Detect which cell encompasses the target text, then output its [x, y] center coordinate. 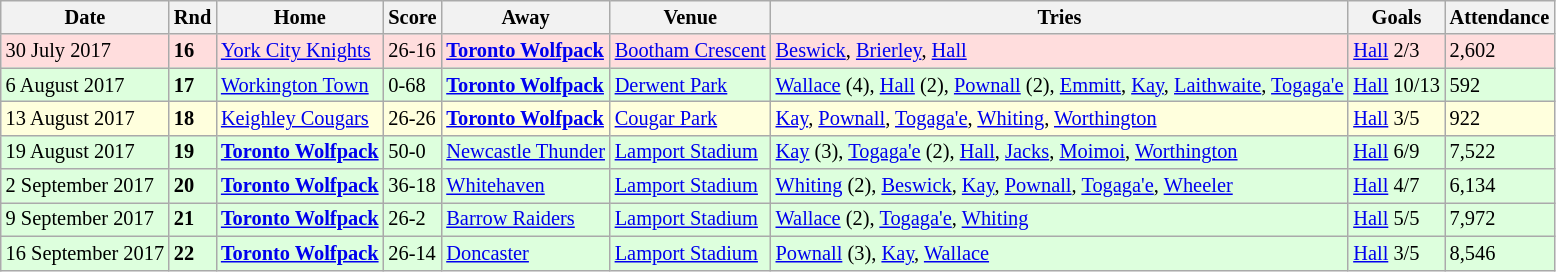
50-0 [412, 152]
16 September 2017 [85, 253]
Beswick, Brierley, Hall [1060, 51]
6,134 [1500, 186]
Rnd [192, 17]
922 [1500, 118]
Workington Town [300, 85]
16 [192, 51]
Bootham Crescent [690, 51]
20 [192, 186]
Home [300, 17]
19 [192, 152]
26-2 [412, 219]
22 [192, 253]
26-16 [412, 51]
Hall 4/7 [1396, 186]
6 August 2017 [85, 85]
Hall 5/5 [1396, 219]
7,972 [1500, 219]
0-68 [412, 85]
Kay (3), Togaga'e (2), Hall, Jacks, Moimoi, Worthington [1060, 152]
Score [412, 17]
Venue [690, 17]
26-14 [412, 253]
2,602 [1500, 51]
Away [525, 17]
Derwent Park [690, 85]
Kay, Pownall, Togaga'e, Whiting, Worthington [1060, 118]
Hall 2/3 [1396, 51]
19 August 2017 [85, 152]
Hall 6/9 [1396, 152]
Goals [1396, 17]
Keighley Cougars [300, 118]
9 September 2017 [85, 219]
Newcastle Thunder [525, 152]
26-26 [412, 118]
Whitehaven [525, 186]
Doncaster [525, 253]
592 [1500, 85]
Pownall (3), Kay, Wallace [1060, 253]
13 August 2017 [85, 118]
7,522 [1500, 152]
Wallace (4), Hall (2), Pownall (2), Emmitt, Kay, Laithwaite, Togaga'e [1060, 85]
36-18 [412, 186]
York City Knights [300, 51]
18 [192, 118]
Attendance [1500, 17]
8,546 [1500, 253]
21 [192, 219]
Wallace (2), Togaga'e, Whiting [1060, 219]
17 [192, 85]
Hall 10/13 [1396, 85]
30 July 2017 [85, 51]
Date [85, 17]
Cougar Park [690, 118]
Whiting (2), Beswick, Kay, Pownall, Togaga'e, Wheeler [1060, 186]
Tries [1060, 17]
Barrow Raiders [525, 219]
2 September 2017 [85, 186]
